Find where the given text appears and provide that cell's center as (x, y) coordinate. 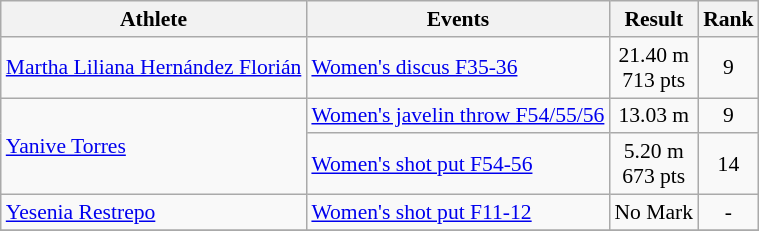
Women's shot put F54-56 (458, 164)
Martha Liliana Hernández Florián (154, 68)
Events (458, 19)
- (728, 213)
13.03 m (654, 116)
21.40 m 713 pts (654, 68)
14 (728, 164)
5.20 m 673 pts (654, 164)
Rank (728, 19)
Yesenia Restrepo (154, 213)
Women's shot put F11-12 (458, 213)
No Mark (654, 213)
Result (654, 19)
Yanive Torres (154, 146)
Women's discus F35-36 (458, 68)
Athlete (154, 19)
Women's javelin throw F54/55/56 (458, 116)
